From the cell containing the given text, extract its center point as [X, Y] coordinate. 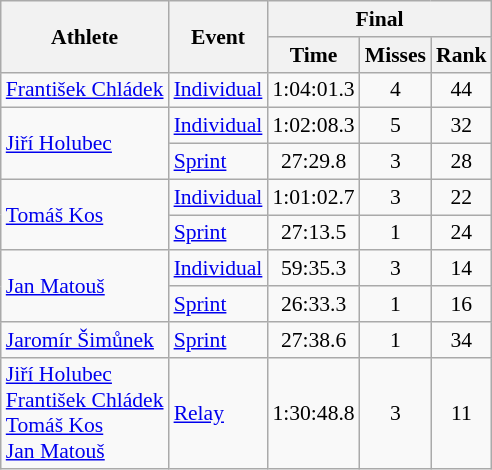
16 [462, 304]
24 [462, 233]
1:01:02.7 [313, 197]
Tomáš Kos [85, 214]
5 [396, 126]
1:04:01.3 [313, 90]
11 [462, 413]
Jiří Holubec František Chládek Tomáš Kos Jan Matouš [85, 413]
Jiří Holubec [85, 144]
22 [462, 197]
Event [218, 36]
34 [462, 340]
32 [462, 126]
27:29.8 [313, 162]
Misses [396, 55]
44 [462, 90]
59:35.3 [313, 269]
František Chládek [85, 90]
Athlete [85, 36]
1:30:48.8 [313, 413]
1:02:08.3 [313, 126]
14 [462, 269]
27:38.6 [313, 340]
28 [462, 162]
Time [313, 55]
Jaromír Šimůnek [85, 340]
Jan Matouš [85, 286]
27:13.5 [313, 233]
Final [379, 19]
26:33.3 [313, 304]
4 [396, 90]
Rank [462, 55]
Relay [218, 413]
